Scan for the cell matching the given text and deliver its (x, y) coordinate at center. 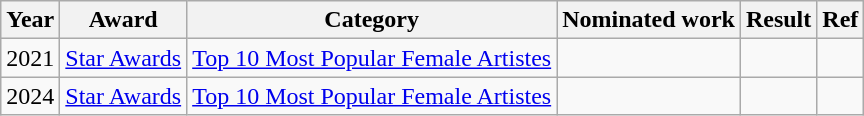
2021 (30, 58)
Award (124, 20)
Ref (840, 20)
Result (778, 20)
Category (372, 20)
2024 (30, 96)
Year (30, 20)
Nominated work (649, 20)
